Output the (x, y) coordinate of the center of the cell containing the given text.  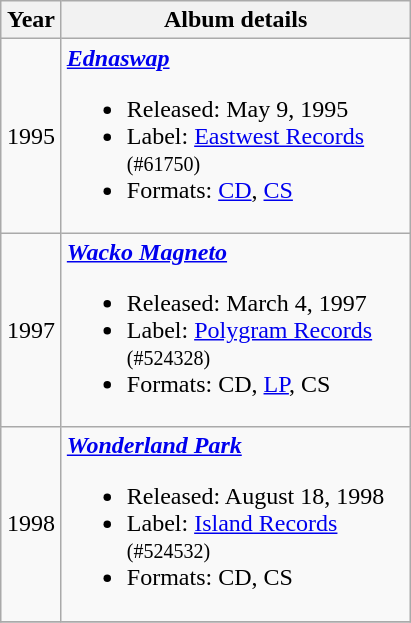
Album details (236, 20)
1995 (32, 136)
1998 (32, 524)
Wonderland ParkReleased: August 18, 1998Label: Island Records (#524532)Formats: CD, CS (236, 524)
Wacko MagnetoReleased: March 4, 1997Label: Polygram Records (#524328)Formats: CD, LP, CS (236, 330)
EdnaswapReleased: May 9, 1995Label: Eastwest Records (#61750)Formats: CD, CS (236, 136)
Year (32, 20)
1997 (32, 330)
